From the cell containing the given text, extract its center point as [x, y] coordinate. 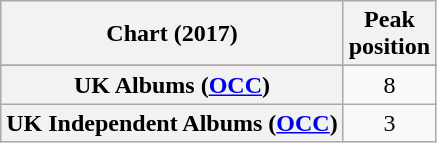
UK Albums (OCC) [172, 85]
3 [389, 123]
UK Independent Albums (OCC) [172, 123]
Chart (2017) [172, 34]
8 [389, 85]
Peakposition [389, 34]
